Determine the (X, Y) coordinate at the center of the cell enclosing the given text.  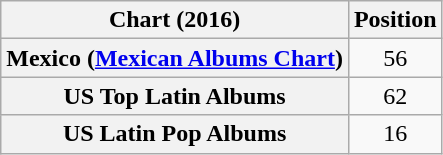
62 (395, 96)
16 (395, 134)
56 (395, 58)
US Top Latin Albums (175, 96)
Chart (2016) (175, 20)
Mexico (Mexican Albums Chart) (175, 58)
Position (395, 20)
US Latin Pop Albums (175, 134)
